Detect which cell encompasses the target text, then output its (x, y) center coordinate. 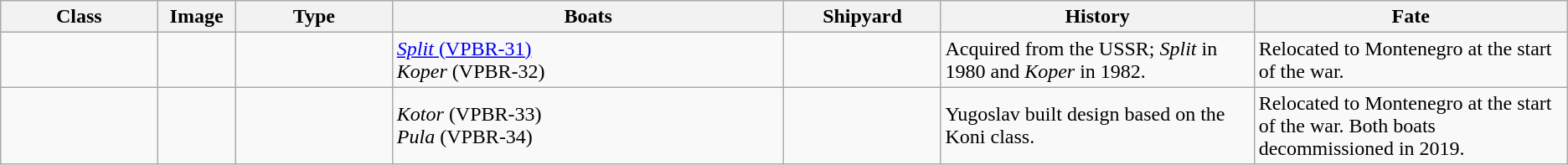
Boats (588, 17)
Acquired from the USSR; Split in 1980 and Koper in 1982. (1097, 60)
Image (197, 17)
Fate (1411, 17)
Class (79, 17)
Yugoslav built design based on the Koni class. (1097, 126)
Type (313, 17)
Relocated to Montenegro at the start of the war. (1411, 60)
History (1097, 17)
Shipyard (863, 17)
Kotor (VPBR-33)Pula (VPBR-34) (588, 126)
Relocated to Montenegro at the start of the war. Both boats decommissioned in 2019. (1411, 126)
Split (VPBR-31)Koper (VPBR-32) (588, 60)
